Search for the cell housing the specified text and yield its (X, Y) center coordinate. 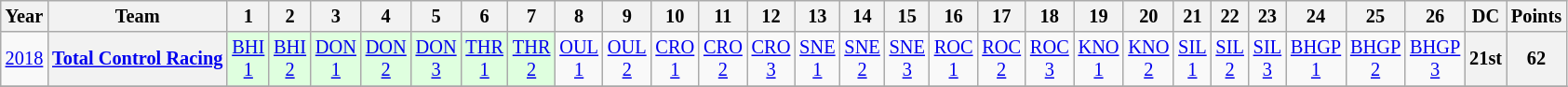
OUL2 (627, 59)
12 (771, 16)
20 (1148, 16)
DON1 (336, 59)
2018 (24, 59)
Total Control Racing (138, 59)
62 (1536, 59)
Year (24, 16)
CRO1 (676, 59)
DON3 (436, 59)
6 (484, 16)
9 (627, 16)
ROC3 (1050, 59)
OUL1 (579, 59)
21st (1485, 59)
23 (1267, 16)
CRO2 (723, 59)
1 (248, 16)
17 (1001, 16)
22 (1230, 16)
2 (290, 16)
SIL3 (1267, 59)
24 (1316, 16)
3 (336, 16)
BHGP2 (1375, 59)
10 (676, 16)
KNO2 (1148, 59)
26 (1435, 16)
18 (1050, 16)
Team (138, 16)
ROC2 (1001, 59)
DC (1485, 16)
21 (1192, 16)
THR2 (531, 59)
DON2 (386, 59)
16 (954, 16)
THR1 (484, 59)
CRO3 (771, 59)
BHGP3 (1435, 59)
Points (1536, 16)
11 (723, 16)
7 (531, 16)
KNO1 (1099, 59)
ROC1 (954, 59)
15 (907, 16)
BHI2 (290, 59)
SNE1 (817, 59)
SIL1 (1192, 59)
13 (817, 16)
BHGP1 (1316, 59)
14 (862, 16)
25 (1375, 16)
19 (1099, 16)
4 (386, 16)
SIL2 (1230, 59)
SNE3 (907, 59)
SNE2 (862, 59)
5 (436, 16)
BHI1 (248, 59)
8 (579, 16)
